Determine the (X, Y) coordinate at the center of the cell enclosing the given text.  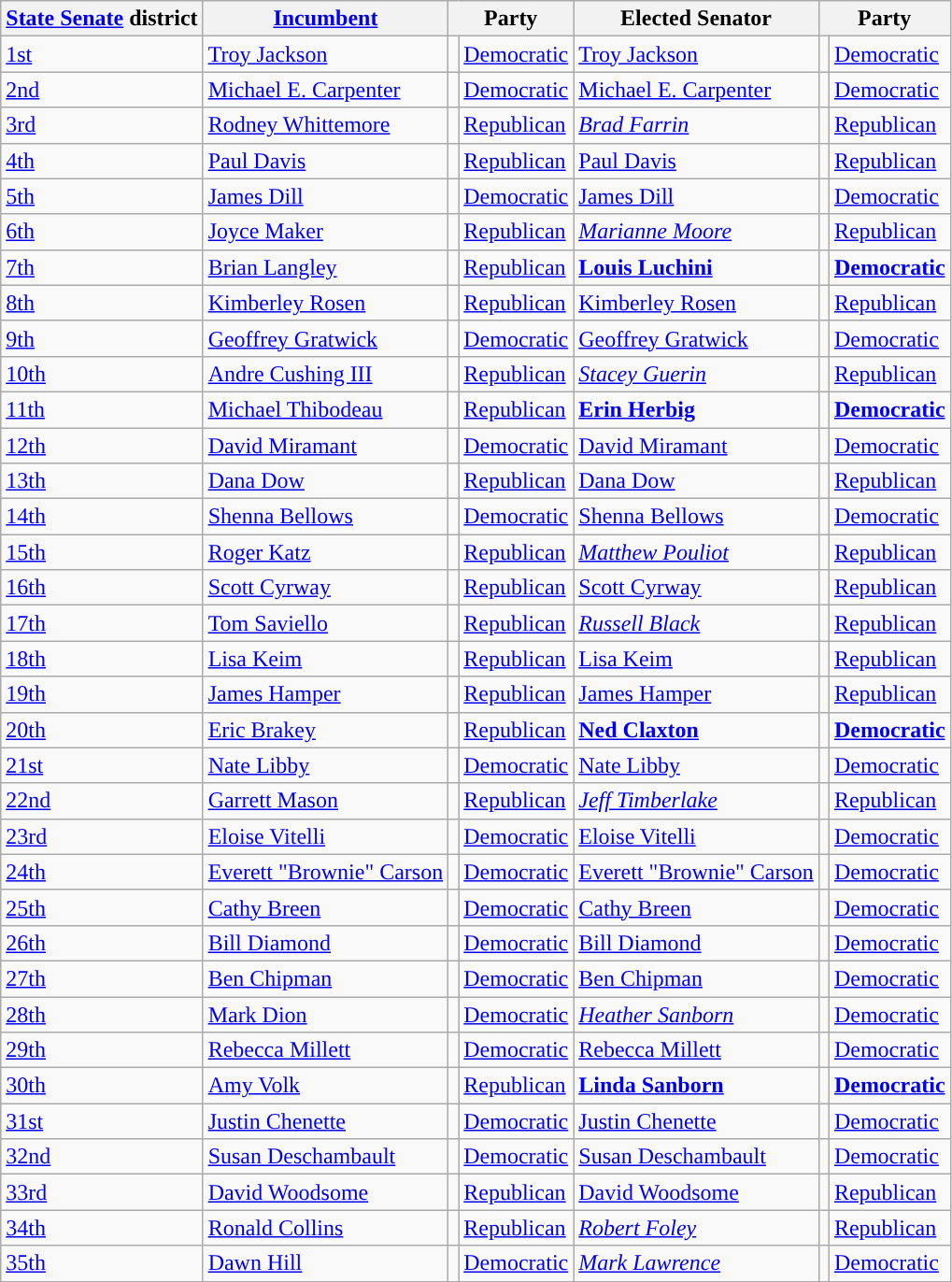
7th (102, 267)
35th (102, 1263)
Andre Cushing III (325, 374)
Stacey Guerin (697, 374)
9th (102, 338)
Incumbent (325, 19)
18th (102, 659)
22nd (102, 801)
Robert Foley (697, 1228)
12th (102, 446)
20th (102, 730)
28th (102, 1014)
Ned Claxton (697, 730)
Ronald Collins (325, 1228)
Erin Herbig (697, 409)
29th (102, 1050)
32nd (102, 1157)
31st (102, 1121)
Louis Luchini (697, 267)
16th (102, 588)
Tom Saviello (325, 623)
26th (102, 943)
13th (102, 481)
2nd (102, 90)
Linda Sanborn (697, 1086)
3rd (102, 125)
Mark Dion (325, 1014)
Joyce Maker (325, 232)
11th (102, 409)
33rd (102, 1192)
Mark Lawrence (697, 1263)
14th (102, 517)
30th (102, 1086)
State Senate district (102, 19)
15th (102, 552)
4th (102, 161)
Elected Senator (697, 19)
34th (102, 1228)
Dawn Hill (325, 1263)
Brian Langley (325, 267)
Brad Farrin (697, 125)
Garrett Mason (325, 801)
Roger Katz (325, 552)
1st (102, 54)
24th (102, 872)
Marianne Moore (697, 232)
Matthew Pouliot (697, 552)
5th (102, 196)
Heather Sanborn (697, 1014)
Amy Volk (325, 1086)
17th (102, 623)
6th (102, 232)
19th (102, 694)
Jeff Timberlake (697, 801)
27th (102, 978)
10th (102, 374)
Rodney Whittemore (325, 125)
25th (102, 907)
21st (102, 765)
Russell Black (697, 623)
Michael Thibodeau (325, 409)
Eric Brakey (325, 730)
23rd (102, 836)
8th (102, 303)
